Extract the [x, y] coordinate from the center of the cell holding the provided text.  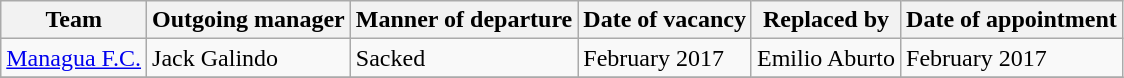
Team [74, 20]
Outgoing manager [249, 20]
Replaced by [826, 20]
Manner of departure [464, 20]
Date of vacancy [665, 20]
Emilio Aburto [826, 58]
Managua F.C. [74, 58]
Sacked [464, 58]
Jack Galindo [249, 58]
Date of appointment [1012, 20]
